Determine the [X, Y] coordinate at the center of the cell enclosing the given text.  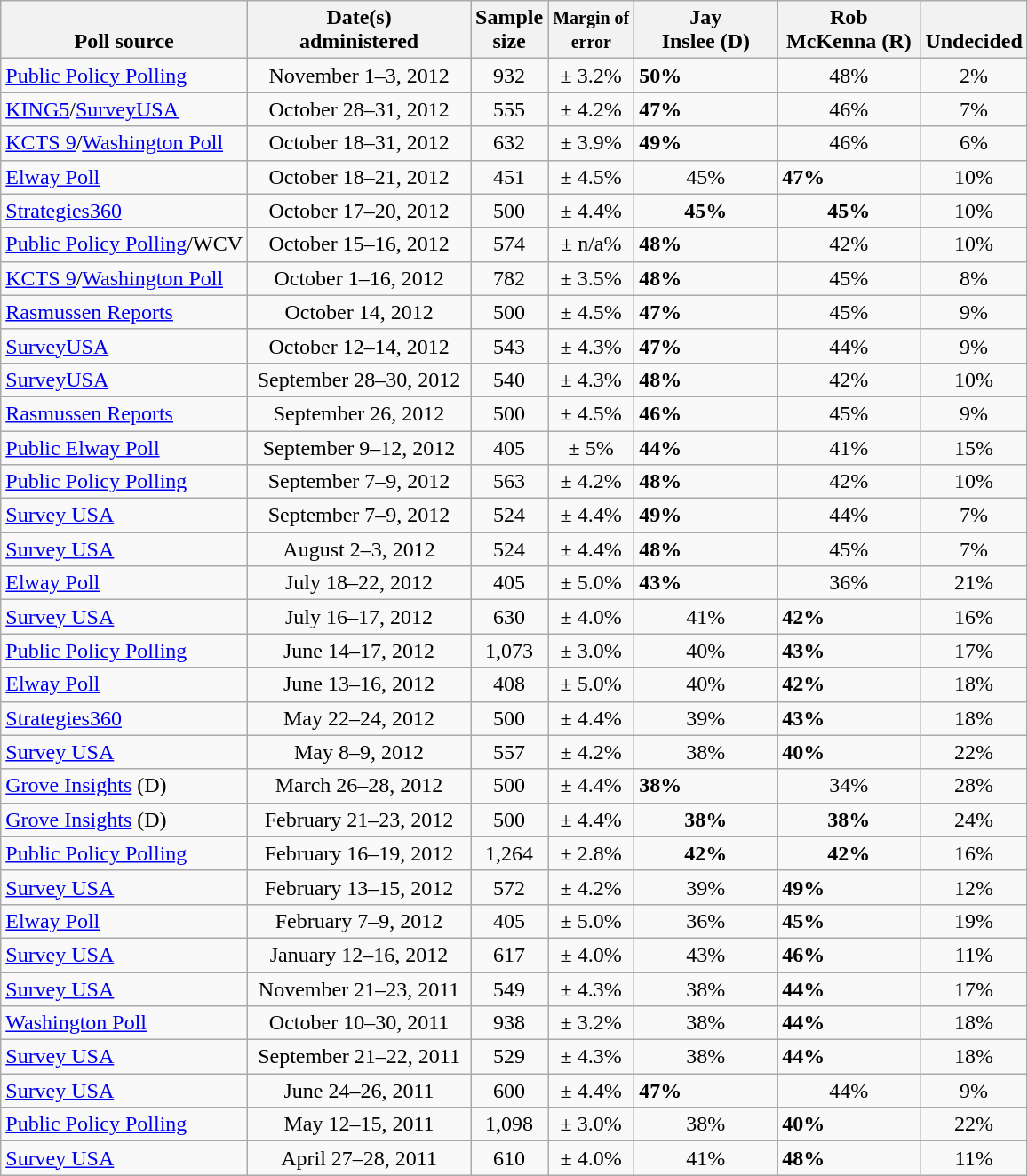
632 [510, 143]
June 13–16, 2012 [359, 684]
February 7–9, 2012 [359, 921]
543 [510, 346]
January 12–16, 2012 [359, 955]
February 16–19, 2012 [359, 853]
572 [510, 887]
50% [705, 76]
± 5% [592, 447]
574 [510, 244]
2% [974, 76]
Public Elway Poll [124, 447]
October 12–14, 2012 [359, 346]
± n/a% [592, 244]
± 3.9% [592, 143]
June 24–26, 2011 [359, 1091]
Samplesize [510, 30]
November 1–3, 2012 [359, 76]
July 18–22, 2012 [359, 583]
JayInslee (D) [705, 30]
October 18–21, 2012 [359, 177]
October 17–20, 2012 [359, 211]
RobMcKenna (R) [849, 30]
451 [510, 177]
540 [510, 380]
19% [974, 921]
Undecided [974, 30]
630 [510, 617]
September 28–30, 2012 [359, 380]
549 [510, 989]
November 21–23, 2011 [359, 989]
Poll source [124, 30]
October 28–31, 2012 [359, 109]
May 8–9, 2012 [359, 752]
± 3.5% [592, 278]
932 [510, 76]
October 18–31, 2012 [359, 143]
8% [974, 278]
September 21–22, 2011 [359, 1057]
555 [510, 109]
Public Policy Polling/WCV [124, 244]
October 14, 2012 [359, 312]
May 22–24, 2012 [359, 718]
938 [510, 1023]
Washington Poll [124, 1023]
617 [510, 955]
± 2.8% [592, 853]
12% [974, 887]
610 [510, 1158]
529 [510, 1057]
March 26–28, 2012 [359, 786]
24% [974, 820]
6% [974, 143]
21% [974, 583]
563 [510, 482]
Margin oferror [592, 30]
February 13–15, 2012 [359, 887]
October 10–30, 2011 [359, 1023]
557 [510, 752]
September 26, 2012 [359, 413]
1,264 [510, 853]
May 12–15, 2011 [359, 1124]
Date(s)administered [359, 30]
782 [510, 278]
1,098 [510, 1124]
September 9–12, 2012 [359, 447]
34% [849, 786]
August 2–3, 2012 [359, 549]
July 16–17, 2012 [359, 617]
28% [974, 786]
October 15–16, 2012 [359, 244]
October 1–16, 2012 [359, 278]
600 [510, 1091]
15% [974, 447]
KING5/SurveyUSA [124, 109]
408 [510, 684]
February 21–23, 2012 [359, 820]
April 27–28, 2011 [359, 1158]
1,073 [510, 651]
June 14–17, 2012 [359, 651]
